Return (x, y) of the center of cell containing provided text 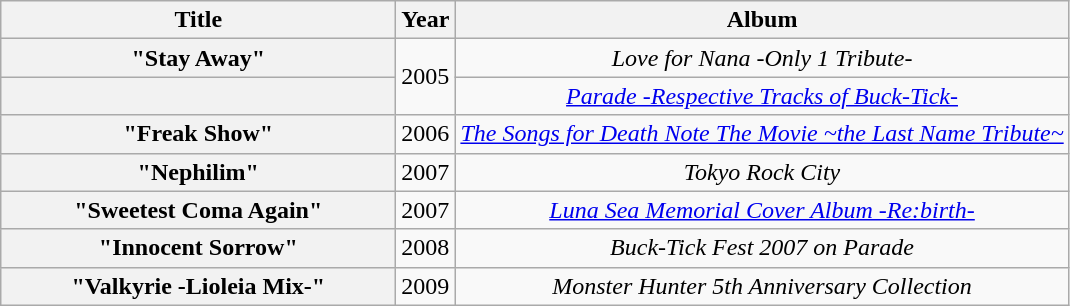
Monster Hunter 5th Anniversary Collection (762, 286)
2008 (426, 248)
Love for Nana -Only 1 Tribute- (762, 58)
Tokyo Rock City (762, 172)
"Sweetest Coma Again" (198, 210)
"Nephilim" (198, 172)
Album (762, 20)
Buck-Tick Fest 2007 on Parade (762, 248)
2009 (426, 286)
Luna Sea Memorial Cover Album -Re:birth- (762, 210)
Year (426, 20)
The Songs for Death Note The Movie ~the Last Name Tribute~ (762, 134)
"Innocent Sorrow" (198, 248)
Parade -Respective Tracks of Buck-Tick- (762, 96)
2006 (426, 134)
2005 (426, 77)
"Freak Show" (198, 134)
"Valkyrie -Lioleia Mix-" (198, 286)
"Stay Away" (198, 58)
Title (198, 20)
